Extract the (X, Y) coordinate from the center of the cell holding the provided text.  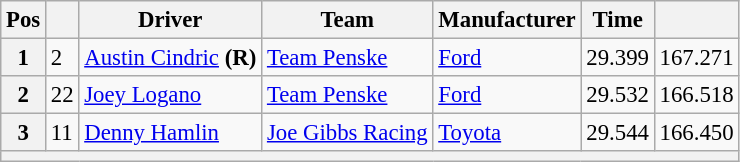
Time (618, 20)
Manufacturer (507, 20)
29.544 (618, 133)
Pos (24, 20)
3 (24, 133)
Denny Hamlin (170, 133)
11 (62, 133)
Team (348, 20)
166.518 (696, 95)
Toyota (507, 133)
167.271 (696, 58)
166.450 (696, 133)
29.532 (618, 95)
Driver (170, 20)
Joey Logano (170, 95)
29.399 (618, 58)
22 (62, 95)
Austin Cindric (R) (170, 58)
Joe Gibbs Racing (348, 133)
1 (24, 58)
